From the cell containing the given text, extract its center point as [x, y] coordinate. 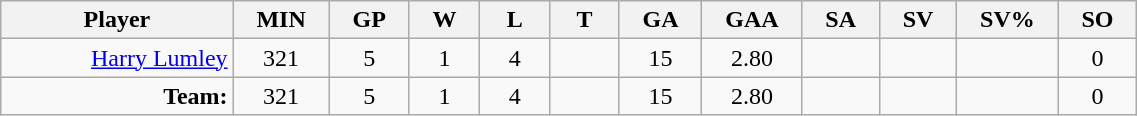
GP [369, 20]
L [515, 20]
GA [660, 20]
Player [117, 20]
T [585, 20]
SV [918, 20]
W [444, 20]
SO [1098, 20]
SV% [1008, 20]
MIN [281, 20]
SA [840, 20]
GAA [752, 20]
Team: [117, 96]
Harry Lumley [117, 58]
